Extract the (X, Y) coordinate from the center of the cell holding the provided text.  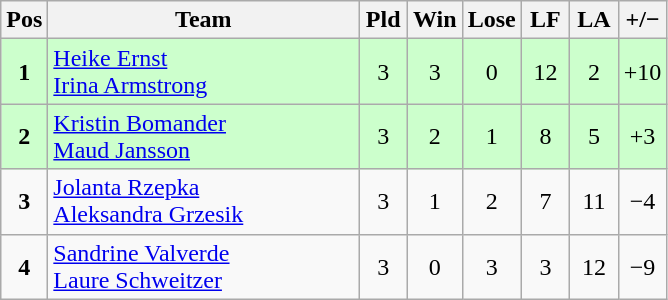
+3 (642, 136)
Jolanta Rzepka Aleksandra Grzesik (204, 202)
−4 (642, 202)
Kristin Bomander Maud Jansson (204, 136)
Win (434, 20)
Heike Ernst Irina Armstrong (204, 72)
+/− (642, 20)
Sandrine Valverde Laure Schweitzer (204, 266)
8 (546, 136)
7 (546, 202)
−9 (642, 266)
Pld (384, 20)
11 (594, 202)
Lose (492, 20)
Pos (24, 20)
4 (24, 266)
+10 (642, 72)
LF (546, 20)
5 (594, 136)
LA (594, 20)
Team (204, 20)
